Output the [x, y] coordinate of the center of the cell containing the given text.  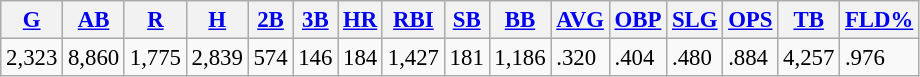
.884 [750, 58]
SLG [695, 20]
BB [520, 20]
HR [360, 20]
3B [316, 20]
.480 [695, 58]
181 [466, 58]
G [32, 20]
1,775 [155, 58]
2B [270, 20]
OPS [750, 20]
2,839 [217, 58]
OBP [638, 20]
8,860 [94, 58]
.404 [638, 58]
184 [360, 58]
4,257 [809, 58]
FLD% [880, 20]
574 [270, 58]
.976 [880, 58]
1,427 [413, 58]
146 [316, 58]
R [155, 20]
TB [809, 20]
1,186 [520, 58]
.320 [580, 58]
2,323 [32, 58]
SB [466, 20]
AVG [580, 20]
AB [94, 20]
RBI [413, 20]
H [217, 20]
